For the text-containing cell, return its midpoint in (x, y) coordinate format. 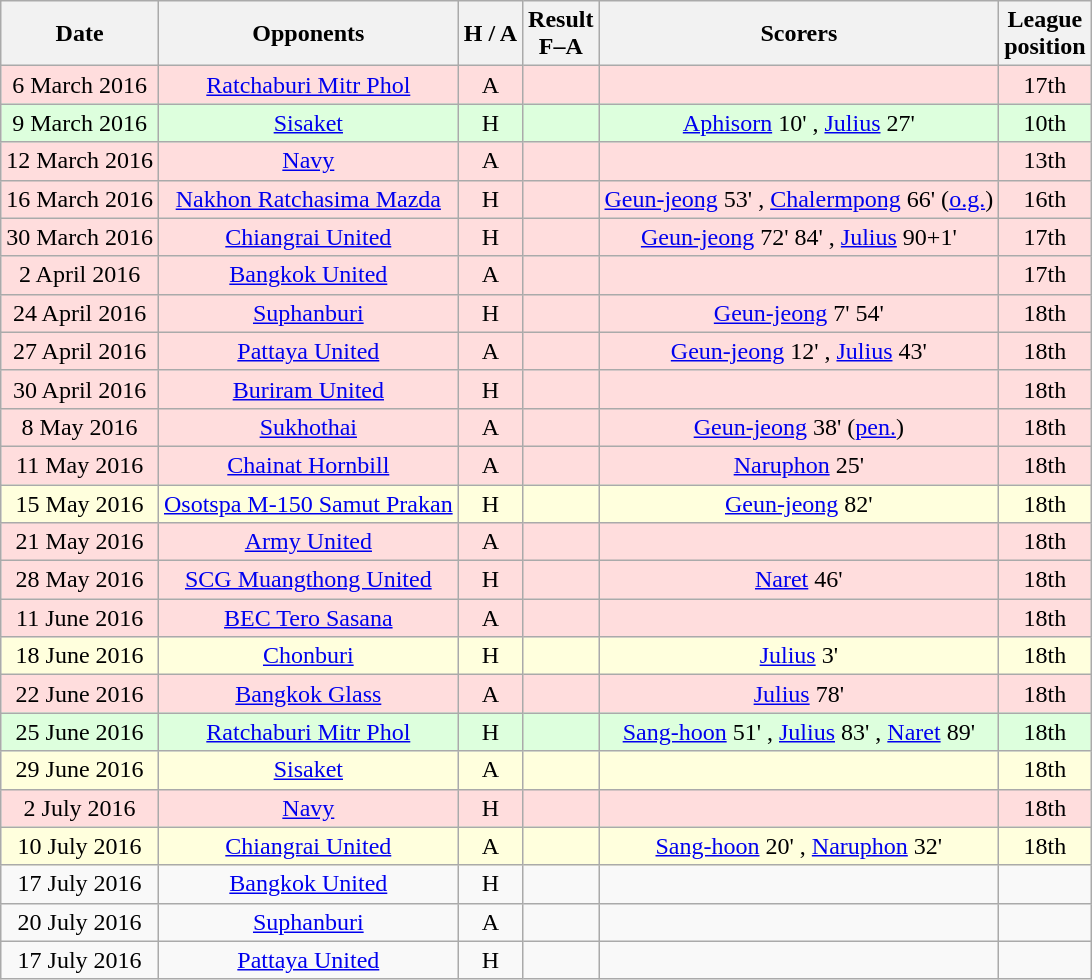
Osotspa M-150 Samut Prakan (308, 503)
Geun-jeong 72' 84' , Julius 90+1' (799, 237)
Bangkok Glass (308, 694)
Sukhothai (308, 427)
15 May 2016 (80, 503)
BEC Tero Sasana (308, 618)
30 April 2016 (80, 389)
10th (1045, 123)
11 June 2016 (80, 618)
9 March 2016 (80, 123)
ResultF–A (561, 34)
Chainat Hornbill (308, 465)
18 June 2016 (80, 656)
Geun-jeong 12' , Julius 43' (799, 351)
Geun-jeong 53' , Chalermpong 66' (o.g.) (799, 199)
Aphisorn 10' , Julius 27' (799, 123)
Naruphon 25' (799, 465)
Julius 78' (799, 694)
Geun-jeong 38' (pen.) (799, 427)
Opponents (308, 34)
13th (1045, 161)
Scorers (799, 34)
21 May 2016 (80, 542)
20 July 2016 (80, 922)
22 June 2016 (80, 694)
H / A (490, 34)
Army United (308, 542)
Julius 3' (799, 656)
16 March 2016 (80, 199)
25 June 2016 (80, 732)
10 July 2016 (80, 846)
Sang-hoon 51' , Julius 83' , Naret 89' (799, 732)
Naret 46' (799, 580)
6 March 2016 (80, 85)
2 July 2016 (80, 808)
SCG Muangthong United (308, 580)
Date (80, 34)
Buriram United (308, 389)
Sang-hoon 20' , Naruphon 32' (799, 846)
Geun-jeong 7' 54' (799, 313)
27 April 2016 (80, 351)
Chonburi (308, 656)
24 April 2016 (80, 313)
Geun-jeong 82' (799, 503)
12 March 2016 (80, 161)
Leagueposition (1045, 34)
29 June 2016 (80, 770)
2 April 2016 (80, 275)
16th (1045, 199)
30 March 2016 (80, 237)
8 May 2016 (80, 427)
28 May 2016 (80, 580)
Nakhon Ratchasima Mazda (308, 199)
11 May 2016 (80, 465)
